Extract the [X, Y] coordinate from the center of the cell holding the provided text.  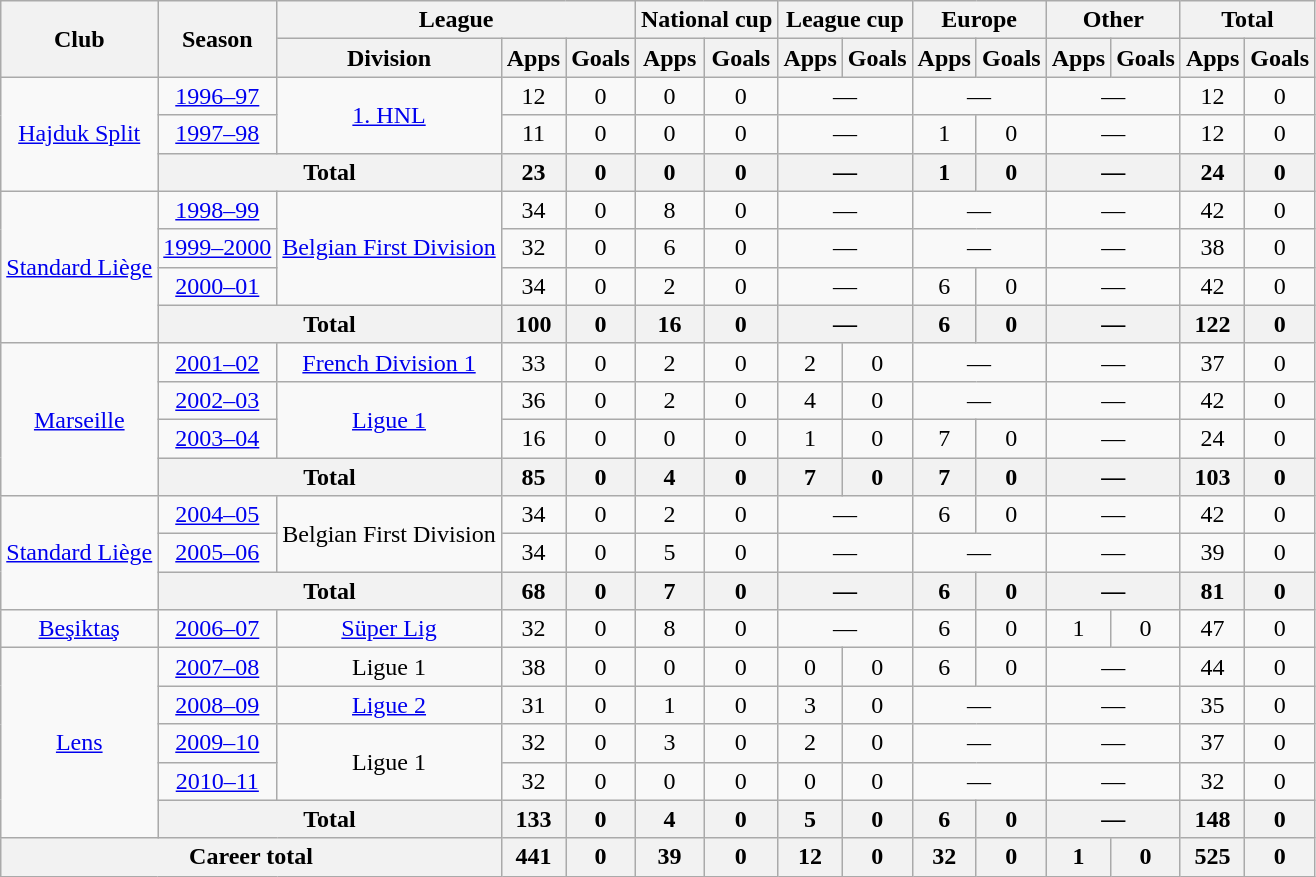
47 [1212, 629]
2001–02 [218, 362]
2009–10 [218, 743]
Other [1113, 20]
1. HNL [389, 115]
National cup [706, 20]
2008–09 [218, 705]
Season [218, 39]
11 [533, 134]
35 [1212, 705]
Division [389, 58]
68 [533, 591]
2000–01 [218, 286]
44 [1212, 667]
81 [1212, 591]
1996–97 [218, 96]
133 [533, 819]
League cup [845, 20]
36 [533, 400]
2003–04 [218, 438]
31 [533, 705]
Europe [979, 20]
Hajduk Split [80, 134]
Club [80, 39]
441 [533, 857]
2010–11 [218, 781]
Career total [251, 857]
85 [533, 477]
1997–98 [218, 134]
Beşiktaş [80, 629]
2007–08 [218, 667]
2004–05 [218, 515]
League [456, 20]
122 [1212, 324]
Lens [80, 743]
33 [533, 362]
103 [1212, 477]
Marseille [80, 419]
525 [1212, 857]
Süper Lig [389, 629]
2002–03 [218, 400]
Ligue 2 [389, 705]
1998–99 [218, 210]
2005–06 [218, 553]
2006–07 [218, 629]
23 [533, 172]
100 [533, 324]
148 [1212, 819]
French Division 1 [389, 362]
1999–2000 [218, 248]
